For the text-containing cell, return its midpoint in [X, Y] coordinate format. 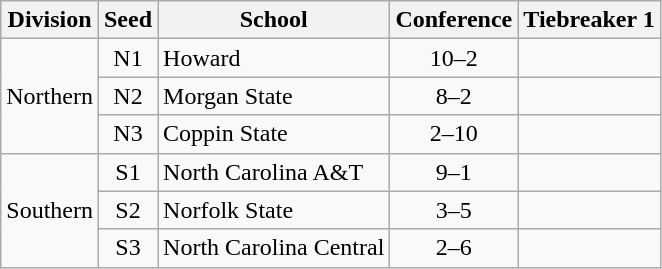
Seed [128, 20]
10–2 [454, 58]
2–10 [454, 134]
Howard [274, 58]
3–5 [454, 210]
N2 [128, 96]
School [274, 20]
S2 [128, 210]
S3 [128, 248]
North Carolina Central [274, 248]
9–1 [454, 172]
Division [50, 20]
Coppin State [274, 134]
N3 [128, 134]
8–2 [454, 96]
2–6 [454, 248]
Conference [454, 20]
Tiebreaker 1 [589, 20]
N1 [128, 58]
Northern [50, 96]
Morgan State [274, 96]
Southern [50, 210]
Norfolk State [274, 210]
S1 [128, 172]
North Carolina A&T [274, 172]
